For the text-containing cell, return its midpoint in (X, Y) coordinate format. 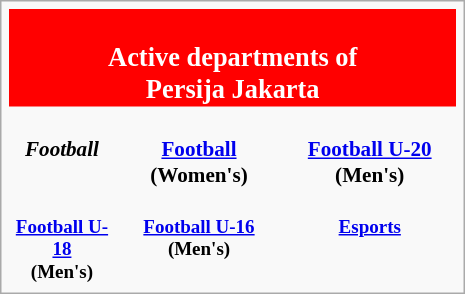
Active departments ofPersija Jakarta (232, 58)
Football (Women's) (199, 149)
Football U-16 (Men's) (199, 238)
Esports (370, 238)
Football (62, 149)
Football U-18 (Men's) (62, 238)
Football U-20 (Men's) (370, 149)
